Determine the [X, Y] coordinate at the center of the cell enclosing the given text.  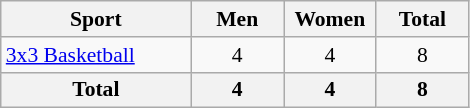
3x3 Basketball [96, 55]
Men [238, 19]
Women [330, 19]
Sport [96, 19]
